Extract the [X, Y] coordinate from the center of the cell holding the provided text.  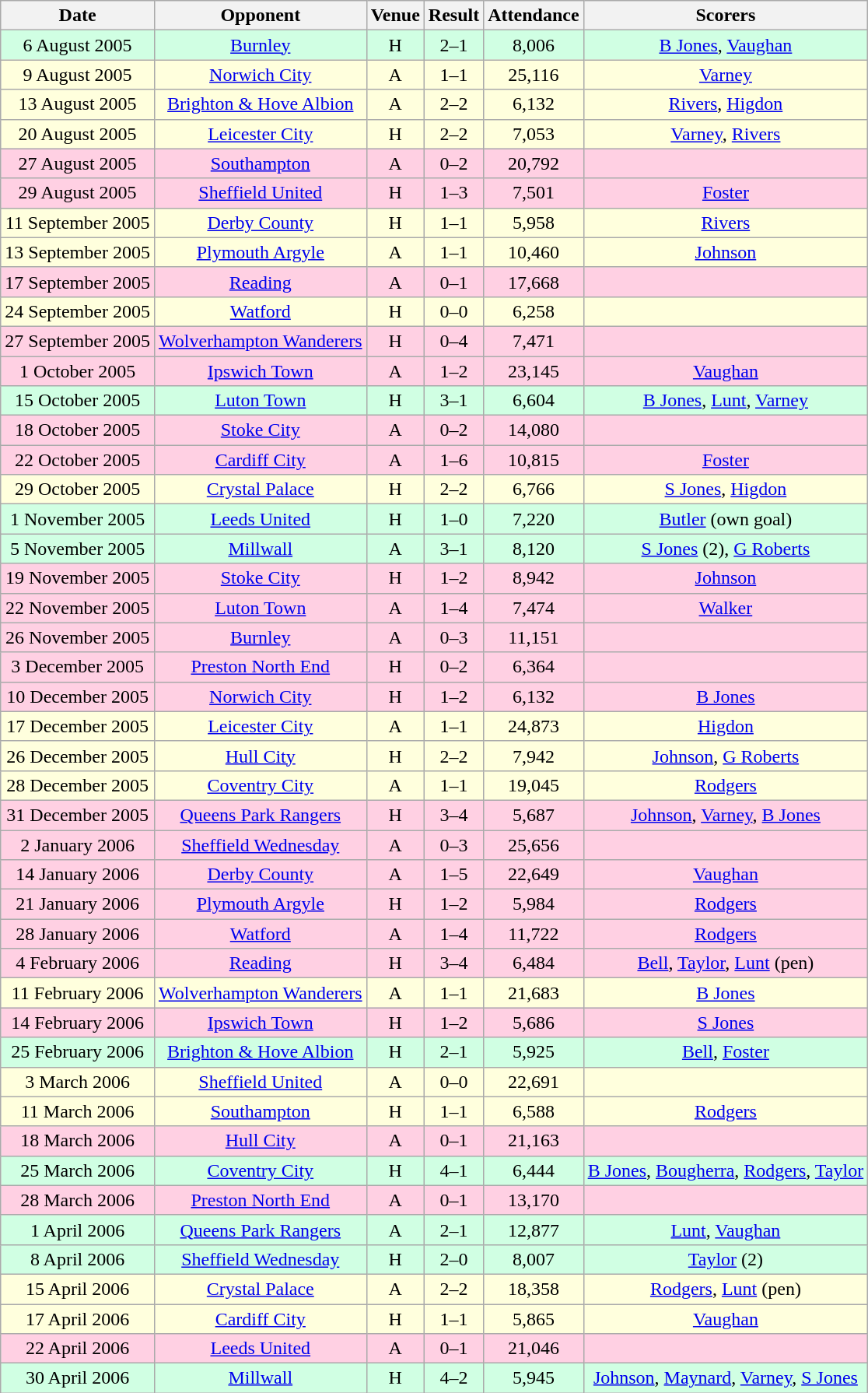
18 March 2006 [78, 1141]
5,958 [534, 223]
S Jones, Higdon [726, 489]
30 April 2006 [78, 1378]
11 March 2006 [78, 1111]
18,358 [534, 1289]
Result [453, 16]
17 December 2005 [78, 726]
24 September 2005 [78, 311]
11 February 2006 [78, 993]
20,792 [534, 163]
22 November 2005 [78, 608]
B Jones, Vaughan [726, 45]
10 December 2005 [78, 696]
8,007 [534, 1259]
7,220 [534, 519]
Bell, Foster [726, 1052]
12,877 [534, 1230]
6,444 [534, 1170]
Walker [726, 608]
0–4 [453, 341]
Rivers [726, 223]
17 April 2006 [78, 1319]
31 December 2005 [78, 815]
1–6 [453, 460]
22 April 2006 [78, 1349]
28 December 2005 [78, 785]
21,163 [534, 1141]
13 August 2005 [78, 104]
5,865 [534, 1319]
11 September 2005 [78, 223]
7,942 [534, 756]
26 November 2005 [78, 637]
Johnson, G Roberts [726, 756]
20 August 2005 [78, 134]
15 April 2006 [78, 1289]
17,668 [534, 282]
1 October 2005 [78, 371]
6 August 2005 [78, 45]
27 September 2005 [78, 341]
8 April 2006 [78, 1259]
21,683 [534, 993]
Venue [395, 16]
4–1 [453, 1170]
6,484 [534, 963]
21 January 2006 [78, 904]
11,151 [534, 637]
27 August 2005 [78, 163]
25 March 2006 [78, 1170]
Varney [726, 75]
Opponent [260, 16]
5,984 [534, 904]
8,942 [534, 578]
25,656 [534, 844]
5 November 2005 [78, 549]
Johnson, Maynard, Varney, S Jones [726, 1378]
1–0 [453, 519]
17 September 2005 [78, 282]
6,766 [534, 489]
7,053 [534, 134]
B Jones, Bougherra, Rodgers, Taylor [726, 1170]
1–3 [453, 193]
5,687 [534, 815]
5,686 [534, 1023]
Date [78, 16]
19,045 [534, 785]
28 March 2006 [78, 1200]
3 December 2005 [78, 667]
28 January 2006 [78, 934]
4 February 2006 [78, 963]
22 October 2005 [78, 460]
Butler (own goal) [726, 519]
13,170 [534, 1200]
13 September 2005 [78, 252]
S Jones (2), G Roberts [726, 549]
8,120 [534, 549]
6,588 [534, 1111]
Johnson, Varney, B Jones [726, 815]
29 August 2005 [78, 193]
1 November 2005 [78, 519]
29 October 2005 [78, 489]
Rivers, Higdon [726, 104]
B Jones, Lunt, Varney [726, 401]
23,145 [534, 371]
Rodgers, Lunt (pen) [726, 1289]
14,080 [534, 430]
7,501 [534, 193]
11,722 [534, 934]
2 January 2006 [78, 844]
6,364 [534, 667]
9 August 2005 [78, 75]
18 October 2005 [78, 430]
7,474 [534, 608]
7,471 [534, 341]
3 March 2006 [78, 1082]
6,604 [534, 401]
4–2 [453, 1378]
10,815 [534, 460]
26 December 2005 [78, 756]
S Jones [726, 1023]
25 February 2006 [78, 1052]
1–5 [453, 875]
10,460 [534, 252]
22,649 [534, 875]
5,945 [534, 1378]
1 April 2006 [78, 1230]
2–0 [453, 1259]
Attendance [534, 16]
Higdon [726, 726]
25,116 [534, 75]
15 October 2005 [78, 401]
Lunt, Vaughan [726, 1230]
14 February 2006 [78, 1023]
8,006 [534, 45]
19 November 2005 [78, 578]
14 January 2006 [78, 875]
6,258 [534, 311]
21,046 [534, 1349]
Varney, Rivers [726, 134]
Scorers [726, 16]
24,873 [534, 726]
Bell, Taylor, Lunt (pen) [726, 963]
22,691 [534, 1082]
5,925 [534, 1052]
Taylor (2) [726, 1259]
